From the cell containing the given text, extract its center point as [x, y] coordinate. 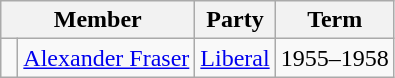
Term [334, 20]
Liberal [235, 58]
1955–1958 [334, 58]
Party [235, 20]
Member [98, 20]
Alexander Fraser [106, 58]
